From the cell containing the given text, extract its center point as (x, y) coordinate. 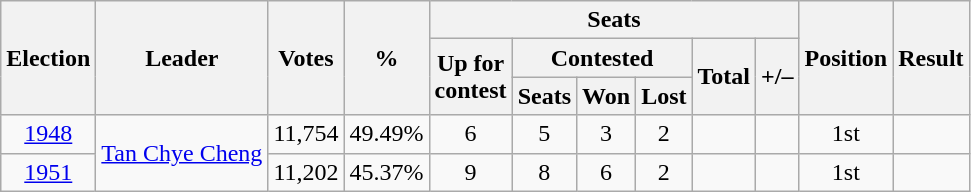
49.49% (386, 134)
45.37% (386, 172)
Votes (306, 58)
8 (544, 172)
Lost (664, 96)
5 (544, 134)
Won (606, 96)
Up forcontest (470, 77)
9 (470, 172)
3 (606, 134)
1951 (48, 172)
Tan Chye Cheng (182, 153)
Election (48, 58)
Total (724, 77)
1948 (48, 134)
Leader (182, 58)
% (386, 58)
11,754 (306, 134)
Position (846, 58)
+/– (778, 77)
Contested (602, 58)
Result (931, 58)
11,202 (306, 172)
